Output the (X, Y) coordinate of the center of the cell containing the given text.  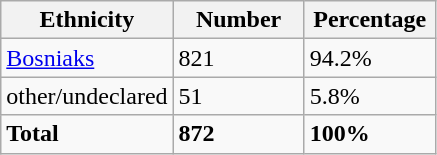
other/undeclared (87, 96)
5.8% (370, 96)
51 (238, 96)
872 (238, 134)
Percentage (370, 20)
Bosniaks (87, 58)
821 (238, 58)
Ethnicity (87, 20)
94.2% (370, 58)
Number (238, 20)
100% (370, 134)
Total (87, 134)
